Output the (X, Y) coordinate of the center of the cell containing the given text.  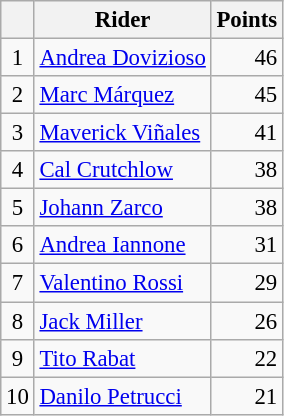
21 (246, 396)
45 (246, 95)
31 (246, 245)
1 (18, 58)
Danilo Petrucci (122, 396)
3 (18, 133)
Cal Crutchlow (122, 170)
26 (246, 321)
6 (18, 245)
Maverick Viñales (122, 133)
4 (18, 170)
Marc Márquez (122, 95)
29 (246, 283)
9 (18, 358)
Andrea Iannone (122, 245)
7 (18, 283)
Andrea Dovizioso (122, 58)
10 (18, 396)
22 (246, 358)
Points (246, 20)
2 (18, 95)
8 (18, 321)
Johann Zarco (122, 208)
Valentino Rossi (122, 283)
41 (246, 133)
Jack Miller (122, 321)
46 (246, 58)
5 (18, 208)
Tito Rabat (122, 358)
Rider (122, 20)
